Pinpoint the cell where the given text exists, returning its (x, y) midpoint coordinate. 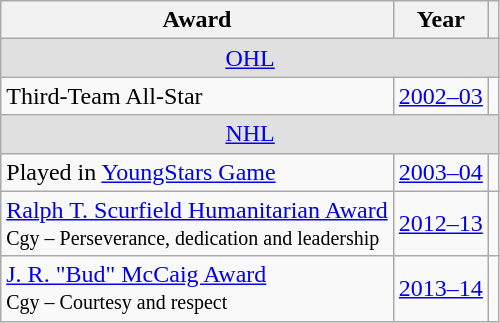
2013–14 (440, 288)
Year (440, 20)
Ralph T. Scurfield Humanitarian AwardCgy – Perseverance, dedication and leadership (198, 224)
NHL (250, 134)
Played in YoungStars Game (198, 172)
J. R. "Bud" McCaig AwardCgy – Courtesy and respect (198, 288)
2002–03 (440, 96)
2012–13 (440, 224)
Third-Team All-Star (198, 96)
2003–04 (440, 172)
Award (198, 20)
OHL (250, 58)
